From the cell containing the given text, extract its center point as [X, Y] coordinate. 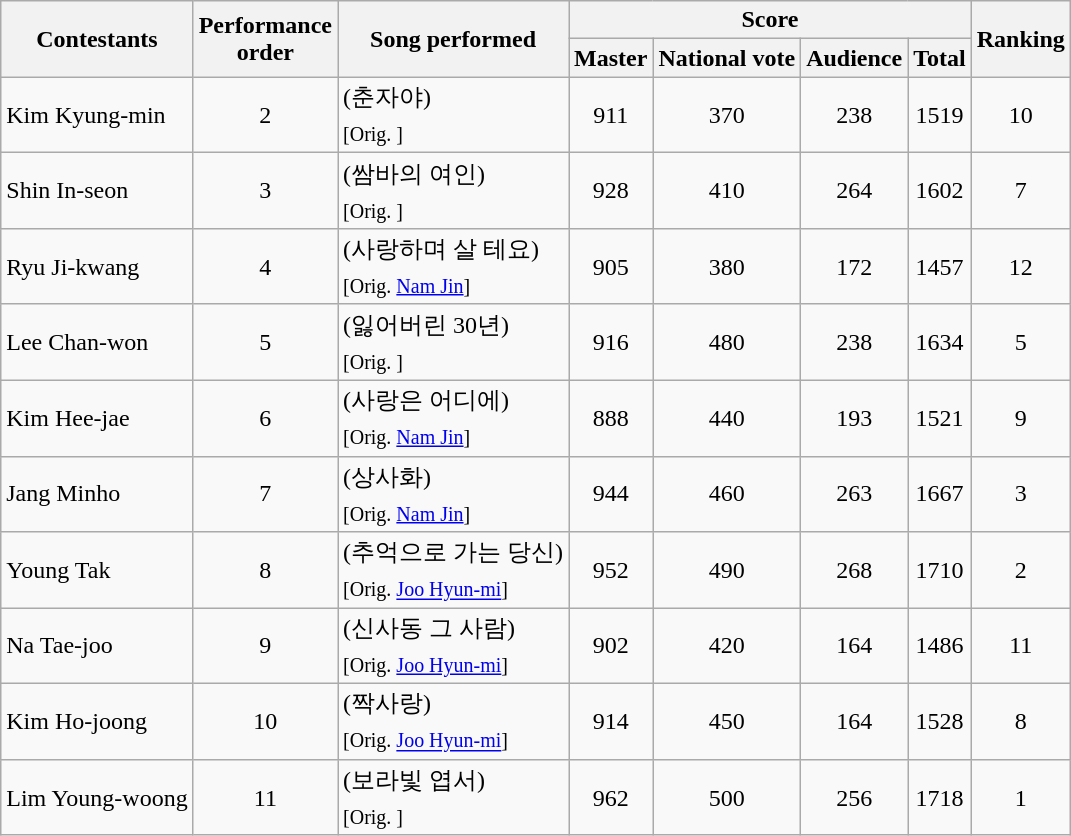
(잃어버린 30년)[Orig. ] [454, 342]
1602 [940, 191]
1634 [940, 342]
(보라빛 엽서)[Orig. ] [454, 797]
Contestants [97, 39]
480 [727, 342]
Kim Ho-joong [97, 722]
Na Tae-joo [97, 646]
380 [727, 267]
1486 [940, 646]
914 [611, 722]
370 [727, 115]
928 [611, 191]
490 [727, 570]
1667 [940, 494]
Kim Hee-jae [97, 418]
952 [611, 570]
268 [854, 570]
902 [611, 646]
Jang Minho [97, 494]
Total [940, 58]
1718 [940, 797]
962 [611, 797]
Lim Young-woong [97, 797]
Song performed [454, 39]
916 [611, 342]
264 [854, 191]
(짝사랑)[Orig. Joo Hyun-mi] [454, 722]
420 [727, 646]
4 [265, 267]
905 [611, 267]
Shin In-seon [97, 191]
Ryu Ji-kwang [97, 267]
460 [727, 494]
450 [727, 722]
(추억으로 가는 당신)[Orig. Joo Hyun-mi] [454, 570]
500 [727, 797]
6 [265, 418]
193 [854, 418]
888 [611, 418]
172 [854, 267]
1457 [940, 267]
Score [770, 20]
410 [727, 191]
944 [611, 494]
1521 [940, 418]
1710 [940, 570]
Performanceorder [265, 39]
Master [611, 58]
911 [611, 115]
256 [854, 797]
263 [854, 494]
Lee Chan-won [97, 342]
1 [1020, 797]
(쌈바의 여인)[Orig. ] [454, 191]
(사랑은 어디에)[Orig. Nam Jin] [454, 418]
(사랑하며 살 테요)[Orig. Nam Jin] [454, 267]
Young Tak [97, 570]
12 [1020, 267]
(상사화)[Orig. Nam Jin] [454, 494]
1528 [940, 722]
Ranking [1020, 39]
1519 [940, 115]
(춘자야)[Orig. ] [454, 115]
Audience [854, 58]
440 [727, 418]
National vote [727, 58]
Kim Kyung-min [97, 115]
(신사동 그 사람)[Orig. Joo Hyun-mi] [454, 646]
